Extract the (X, Y) coordinate from the center of the cell holding the provided text.  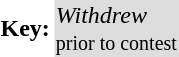
Withdrewprior to contest (116, 28)
